Find where the given text appears and provide that cell's center as [X, Y] coordinate. 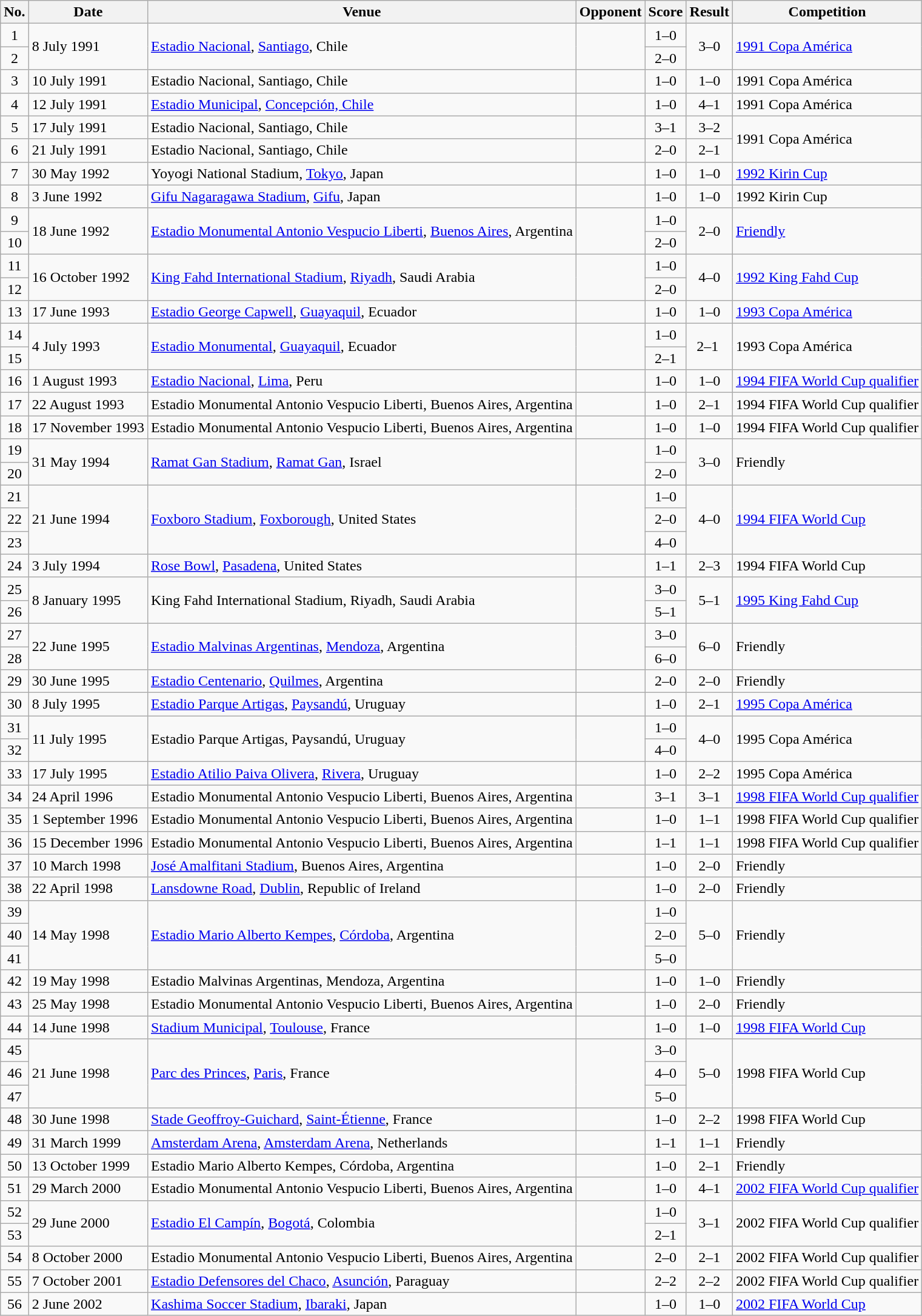
51 [15, 1189]
12 [15, 289]
10 [15, 242]
23 [15, 543]
Estadio Monumental, Guayaquil, Ecuador [362, 347]
49 [15, 1143]
21 June 1994 [88, 519]
12 July 1991 [88, 104]
29 [15, 681]
46 [15, 1074]
17 [15, 404]
17 July 1991 [88, 127]
32 [15, 750]
21 [15, 496]
Competition [827, 12]
35 [15, 820]
30 June 1998 [88, 1120]
36 [15, 843]
56 [15, 1304]
41 [15, 958]
16 [15, 381]
Stadium Municipal, Toulouse, France [362, 1027]
18 [15, 427]
9 [15, 219]
31 March 1999 [88, 1143]
Estadio Nacional, Lima, Peru [362, 381]
24 April 1996 [88, 797]
Estadio Atilio Paiva Olivera, Rivera, Uruguay [362, 773]
4 July 1993 [88, 347]
8 October 2000 [88, 1258]
28 [15, 658]
18 June 1992 [88, 231]
47 [15, 1097]
34 [15, 797]
55 [15, 1281]
Amsterdam Arena, Amsterdam Arena, Netherlands [362, 1143]
54 [15, 1258]
3 July 1994 [88, 566]
22 June 1995 [88, 646]
1992 King Fahd Cup [827, 277]
Lansdowne Road, Dublin, Republic of Ireland [362, 889]
Foxboro Stadium, Foxborough, United States [362, 519]
Result [709, 12]
2 June 2002 [88, 1304]
11 [15, 266]
53 [15, 1235]
1 September 1996 [88, 820]
2002 FIFA World Cup [827, 1304]
40 [15, 935]
25 May 1998 [88, 1004]
3 [15, 81]
43 [15, 1004]
Kashima Soccer Stadium, Ibaraki, Japan [362, 1304]
8 July 1995 [88, 704]
11 July 1995 [88, 739]
15 [15, 358]
27 [15, 635]
No. [15, 12]
17 June 1993 [88, 312]
5 [15, 127]
Estadio El Campín, Bogotá, Colombia [362, 1223]
14 [15, 335]
22 [15, 519]
16 October 1992 [88, 277]
22 April 1998 [88, 889]
21 June 1998 [88, 1074]
1995 King Fahd Cup [827, 600]
20 [15, 473]
50 [15, 1166]
10 July 1991 [88, 81]
38 [15, 889]
21 July 1991 [88, 150]
14 June 1998 [88, 1027]
26 [15, 612]
4 [15, 104]
29 June 2000 [88, 1223]
1 August 1993 [88, 381]
Rose Bowl, Pasadena, United States [362, 566]
33 [15, 773]
52 [15, 1212]
Stade Geoffroy-Guichard, Saint-Étienne, France [362, 1120]
3–2 [709, 127]
2 [15, 58]
Estadio Centenario, Quilmes, Argentina [362, 681]
45 [15, 1050]
30 [15, 704]
Venue [362, 12]
37 [15, 866]
7 October 2001 [88, 1281]
Parc des Princes, Paris, France [362, 1074]
29 March 2000 [88, 1189]
31 May 1994 [88, 462]
Score [666, 12]
30 May 1992 [88, 173]
6 [15, 150]
2–3 [709, 566]
Date [88, 12]
19 May 1998 [88, 981]
8 July 1991 [88, 47]
Estadio George Capwell, Guayaquil, Ecuador [362, 312]
44 [15, 1027]
22 August 1993 [88, 404]
Gifu Nagaragawa Stadium, Gifu, Japan [362, 196]
19 [15, 450]
31 [15, 727]
17 November 1993 [88, 427]
8 [15, 196]
17 July 1995 [88, 773]
10 March 1998 [88, 866]
39 [15, 912]
13 October 1999 [88, 1166]
José Amalfitani Stadium, Buenos Aires, Argentina [362, 866]
8 January 1995 [88, 600]
Opponent [610, 12]
25 [15, 589]
48 [15, 1120]
1 [15, 35]
7 [15, 173]
Estadio Defensores del Chaco, Asunción, Paraguay [362, 1281]
15 December 1996 [88, 843]
42 [15, 981]
30 June 1995 [88, 681]
Ramat Gan Stadium, Ramat Gan, Israel [362, 462]
Estadio Municipal, Concepción, Chile [362, 104]
Yoyogi National Stadium, Tokyo, Japan [362, 173]
24 [15, 566]
3 June 1992 [88, 196]
14 May 1998 [88, 935]
13 [15, 312]
